Identify which cell holds the provided text, then report its [x, y] central coordinate. 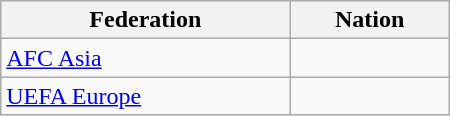
Nation [370, 20]
AFC Asia [146, 58]
UEFA Europe [146, 96]
Federation [146, 20]
